Capture the cell that displays the provided text and extract its [X, Y] central coordinate. 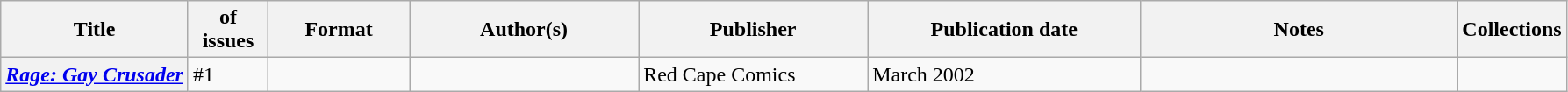
Notes [1299, 30]
Rage: Gay Crusader [95, 74]
#1 [228, 74]
Author(s) [525, 30]
Title [95, 30]
March 2002 [1004, 74]
of issues [228, 30]
Red Cape Comics [753, 74]
Format [339, 30]
Publication date [1004, 30]
Collections [1512, 30]
Publisher [753, 30]
